Extract the [x, y] coordinate from the center of the cell holding the provided text.  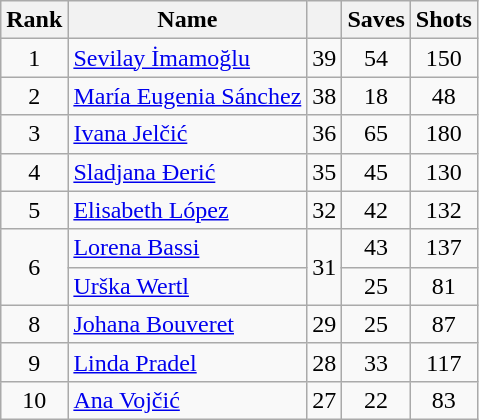
83 [444, 400]
27 [324, 400]
3 [34, 134]
5 [34, 210]
38 [324, 96]
2 [34, 96]
Shots [444, 20]
45 [376, 172]
Sevilay İmamoğlu [188, 58]
18 [376, 96]
180 [444, 134]
4 [34, 172]
33 [376, 362]
150 [444, 58]
Ivana Jelčić [188, 134]
132 [444, 210]
Johana Bouveret [188, 324]
Lorena Bassi [188, 248]
32 [324, 210]
35 [324, 172]
65 [376, 134]
8 [34, 324]
36 [324, 134]
1 [34, 58]
Name [188, 20]
39 [324, 58]
81 [444, 286]
6 [34, 267]
43 [376, 248]
137 [444, 248]
Saves [376, 20]
54 [376, 58]
Sladjana Đerić [188, 172]
42 [376, 210]
9 [34, 362]
87 [444, 324]
130 [444, 172]
María Eugenia Sánchez [188, 96]
Linda Pradel [188, 362]
Ana Vojčić [188, 400]
29 [324, 324]
48 [444, 96]
10 [34, 400]
31 [324, 267]
117 [444, 362]
Rank [34, 20]
22 [376, 400]
Urška Wertl [188, 286]
28 [324, 362]
Elisabeth López [188, 210]
